Provide the [x, y] coordinate of the cell's center where the given text is located.  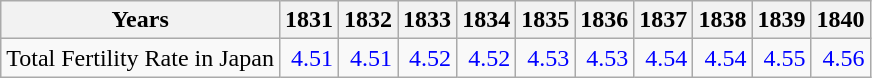
1839 [782, 20]
4.56 [840, 58]
1832 [368, 20]
1835 [546, 20]
1837 [664, 20]
Years [140, 20]
1833 [428, 20]
1831 [308, 20]
1838 [722, 20]
1836 [604, 20]
1834 [486, 20]
4.55 [782, 58]
Total Fertility Rate in Japan [140, 58]
1840 [840, 20]
